For the text-containing cell, return its midpoint in [x, y] coordinate format. 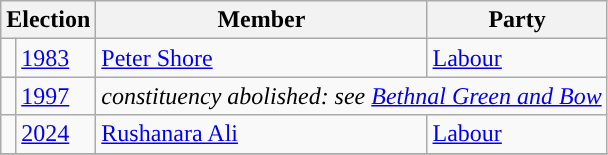
1997 [56, 96]
1983 [56, 58]
constituency abolished: see Bethnal Green and Bow [352, 96]
Rushanara Ali [262, 134]
Party [517, 20]
Election [48, 20]
Member [262, 20]
Peter Shore [262, 58]
2024 [56, 134]
